Determine the [X, Y] coordinate at the center of the cell enclosing the given text.  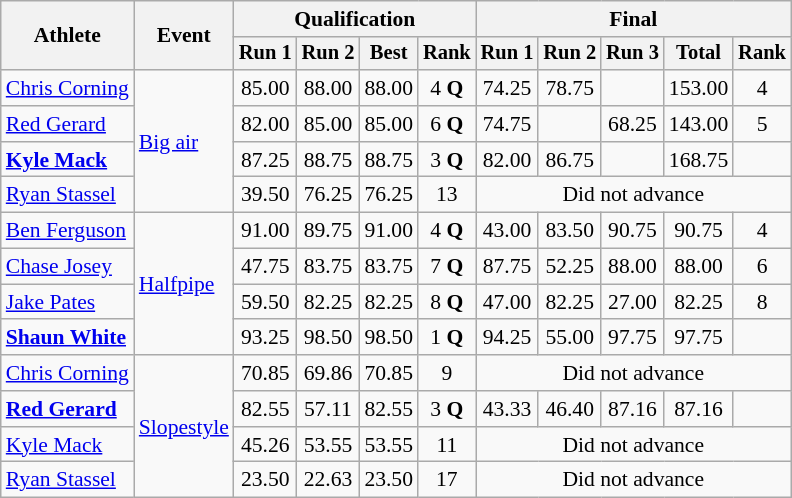
Athlete [68, 36]
168.75 [698, 160]
47.75 [266, 267]
Jake Pates [68, 302]
8 [762, 302]
Total [698, 54]
45.26 [266, 445]
86.75 [570, 160]
22.63 [328, 480]
Slopestyle [184, 426]
6 Q [447, 124]
27.00 [632, 302]
6 [762, 267]
1 Q [447, 338]
69.86 [328, 373]
87.25 [266, 160]
Shaun White [68, 338]
Best [388, 54]
68.25 [632, 124]
93.25 [266, 338]
46.40 [570, 409]
Chase Josey [68, 267]
39.50 [266, 195]
153.00 [698, 88]
Run 3 [632, 54]
143.00 [698, 124]
94.25 [508, 338]
5 [762, 124]
Big air [184, 141]
89.75 [328, 231]
74.25 [508, 88]
55.00 [570, 338]
11 [447, 445]
Qualification [355, 19]
8 Q [447, 302]
13 [447, 195]
57.11 [328, 409]
Ben Ferguson [68, 231]
17 [447, 480]
43.33 [508, 409]
52.25 [570, 267]
9 [447, 373]
59.50 [266, 302]
43.00 [508, 231]
Final [634, 19]
Event [184, 36]
78.75 [570, 88]
83.50 [570, 231]
Halfpipe [184, 284]
7 Q [447, 267]
87.75 [508, 267]
47.00 [508, 302]
74.75 [508, 124]
